Scan for the cell matching the given text and deliver its [X, Y] coordinate at center. 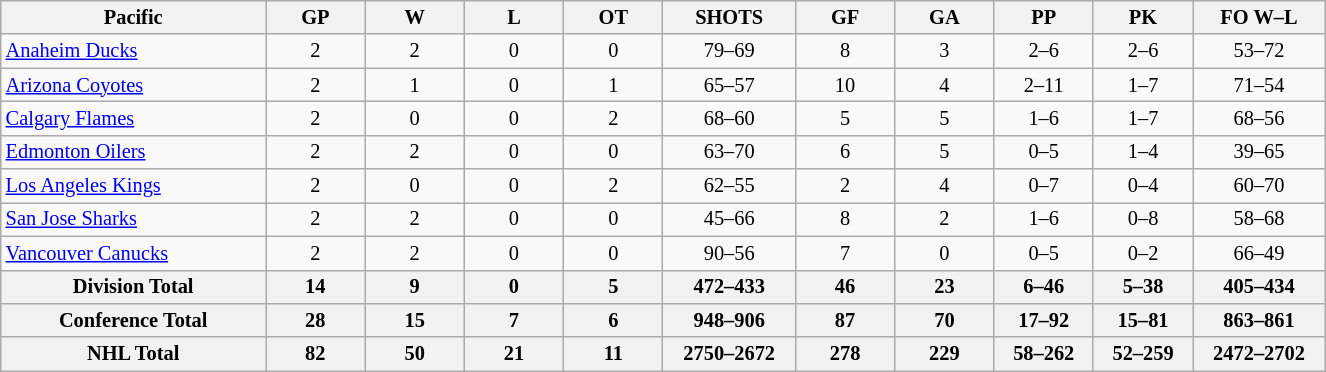
1–4 [1142, 152]
SHOTS [729, 17]
66–49 [1260, 253]
GF [844, 17]
229 [944, 354]
9 [414, 287]
278 [844, 354]
Vancouver Canucks [134, 253]
39–65 [1260, 152]
PK [1142, 17]
65–57 [729, 85]
45–66 [729, 219]
5–38 [1142, 287]
46 [844, 287]
15 [414, 320]
OT [614, 17]
90–56 [729, 253]
6–46 [1044, 287]
Arizona Coyotes [134, 85]
79–69 [729, 51]
0–7 [1044, 186]
Conference Total [134, 320]
58–68 [1260, 219]
68–60 [729, 118]
Anaheim Ducks [134, 51]
0–2 [1142, 253]
2750–2672 [729, 354]
82 [316, 354]
14 [316, 287]
San Jose Sharks [134, 219]
0–4 [1142, 186]
2472–2702 [1260, 354]
17–92 [1044, 320]
63–70 [729, 152]
NHL Total [134, 354]
15–81 [1142, 320]
62–55 [729, 186]
Edmonton Oilers [134, 152]
FO W–L [1260, 17]
3 [944, 51]
50 [414, 354]
87 [844, 320]
Pacific [134, 17]
2–11 [1044, 85]
52–259 [1142, 354]
W [414, 17]
10 [844, 85]
948–906 [729, 320]
Los Angeles Kings [134, 186]
863–861 [1260, 320]
PP [1044, 17]
28 [316, 320]
60–70 [1260, 186]
472–433 [729, 287]
Calgary Flames [134, 118]
53–72 [1260, 51]
71–54 [1260, 85]
Division Total [134, 287]
405–434 [1260, 287]
GA [944, 17]
GP [316, 17]
58–262 [1044, 354]
68–56 [1260, 118]
23 [944, 287]
70 [944, 320]
11 [614, 354]
L [514, 17]
0–8 [1142, 219]
21 [514, 354]
